From the cell containing the given text, extract its center point as [X, Y] coordinate. 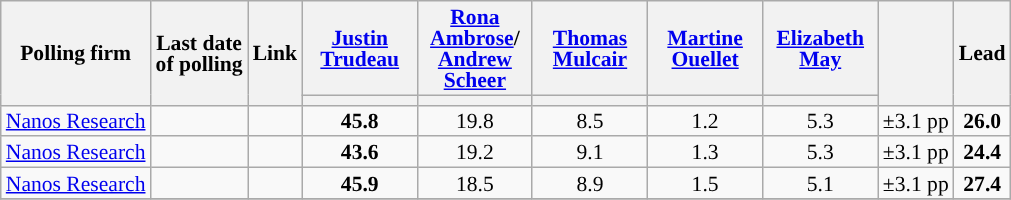
27.4 [982, 184]
45.8 [360, 120]
Polling firm [76, 53]
26.0 [982, 120]
8.5 [590, 120]
Martine Ouellet [706, 48]
Last dateof polling [200, 53]
Lead [982, 53]
1.3 [706, 152]
9.1 [590, 152]
Rona Ambrose/Andrew Scheer [474, 48]
8.9 [590, 184]
19.2 [474, 152]
45.9 [360, 184]
Justin Trudeau [360, 48]
Link [276, 53]
5.1 [820, 184]
24.4 [982, 152]
Elizabeth May [820, 48]
18.5 [474, 184]
19.8 [474, 120]
43.6 [360, 152]
1.5 [706, 184]
1.2 [706, 120]
Thomas Mulcair [590, 48]
